Search for the cell housing the specified text and yield its [x, y] center coordinate. 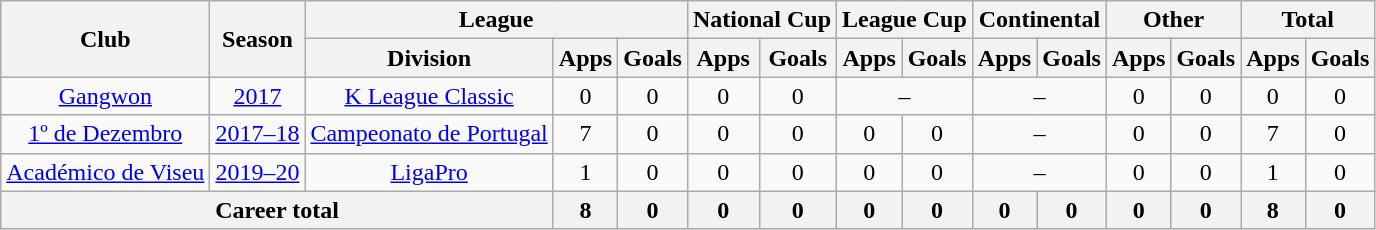
Career total [278, 210]
Académico de Viseu [106, 172]
League Cup [905, 20]
Continental [1039, 20]
Other [1173, 20]
League [496, 20]
2019–20 [258, 172]
Division [429, 58]
2017 [258, 96]
2017–18 [258, 134]
LigaPro [429, 172]
Campeonato de Portugal [429, 134]
Gangwon [106, 96]
Club [106, 39]
Season [258, 39]
1º de Dezembro [106, 134]
K League Classic [429, 96]
Total [1308, 20]
National Cup [762, 20]
